Identify which cell holds the provided text, then report its (X, Y) central coordinate. 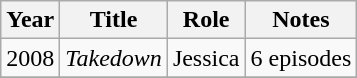
Jessica (206, 58)
Takedown (114, 58)
Notes (301, 20)
2008 (30, 58)
Year (30, 20)
6 episodes (301, 58)
Role (206, 20)
Title (114, 20)
